Scan for the cell matching the given text and deliver its [X, Y] coordinate at center. 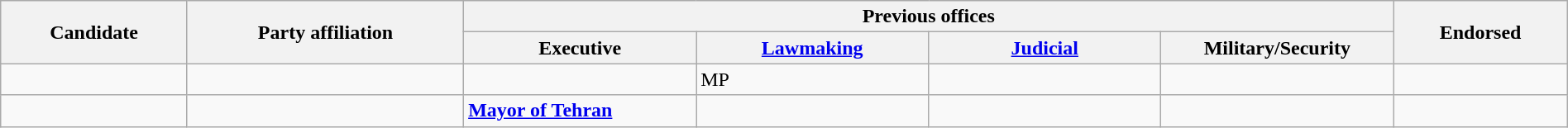
Party affiliation [325, 32]
Military/Security [1277, 48]
Executive [581, 48]
Judicial [1045, 48]
Previous offices [929, 17]
Lawmaking [812, 48]
Candidate [94, 32]
Endorsed [1480, 32]
MP [812, 79]
Mayor of Tehran [581, 111]
